Extract the (X, Y) coordinate from the center of the cell holding the provided text.  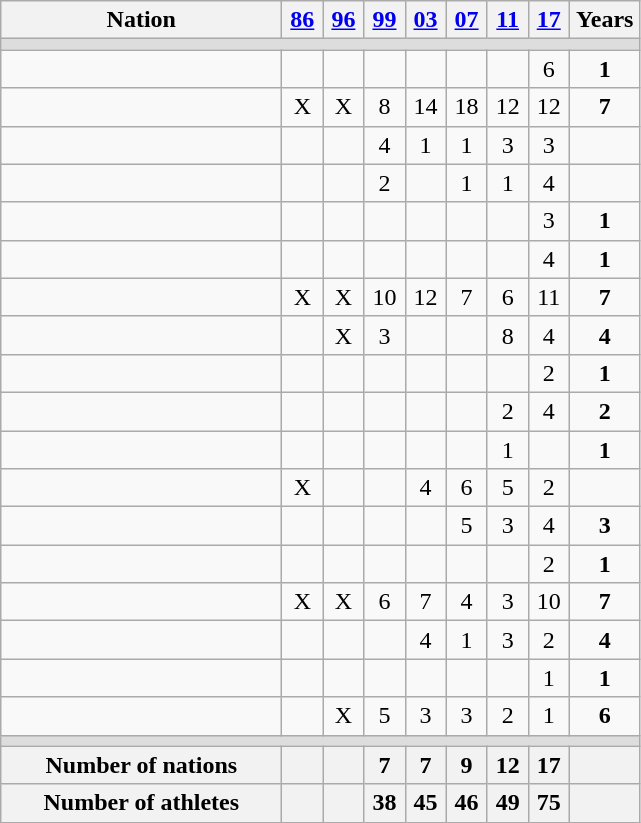
38 (384, 803)
Nation (142, 20)
Number of nations (142, 765)
14 (426, 107)
45 (426, 803)
9 (466, 765)
07 (466, 20)
96 (344, 20)
49 (508, 803)
03 (426, 20)
99 (384, 20)
86 (302, 20)
Years (604, 20)
Number of athletes (142, 803)
75 (548, 803)
18 (466, 107)
46 (466, 803)
